Pinpoint the cell where the given text exists, returning its [X, Y] midpoint coordinate. 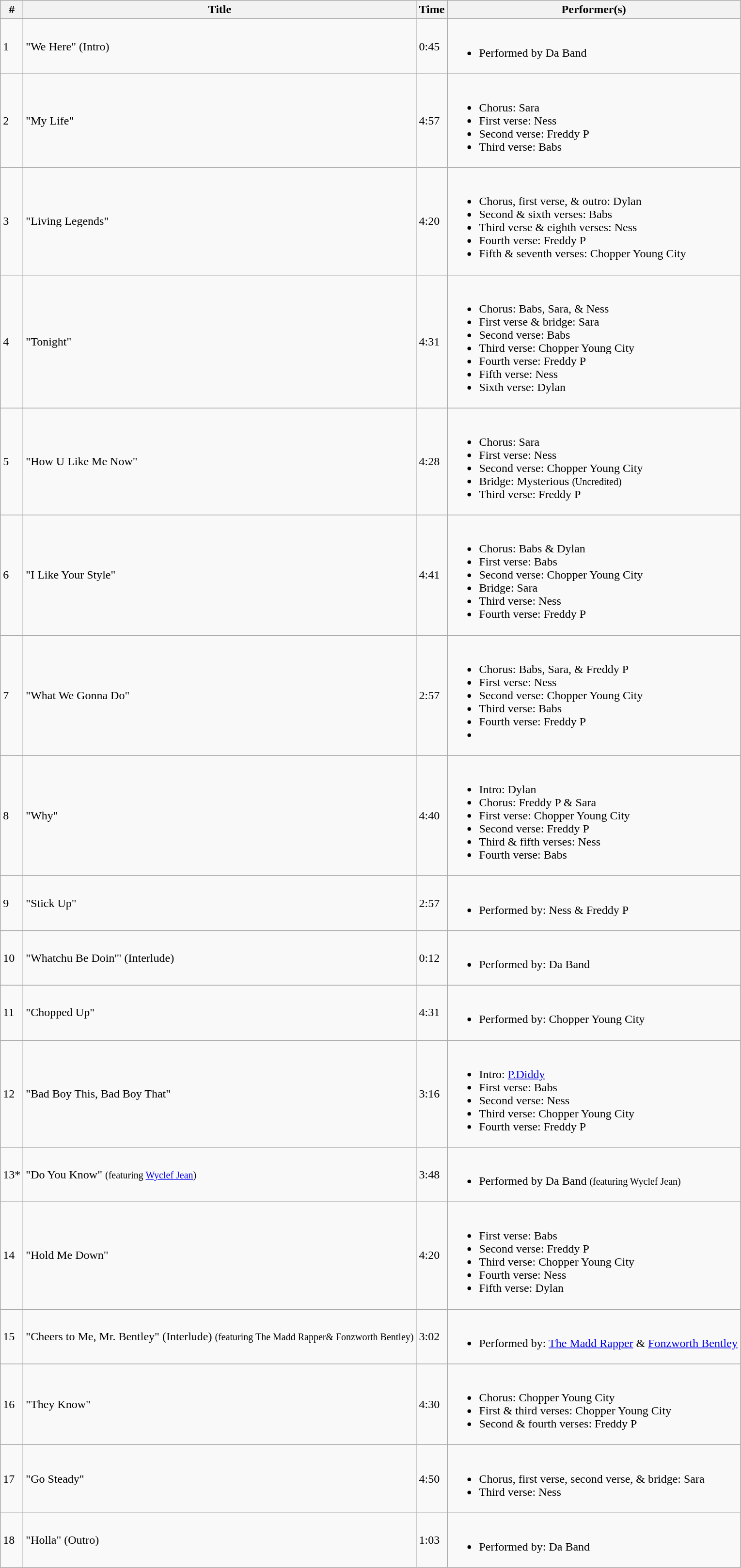
First verse: BabsSecond verse: Freddy PThird verse: Chopper Young CityFourth verse: NessFifth verse: Dylan [594, 1256]
11 [12, 1013]
# [12, 10]
"We Here" (Intro) [220, 47]
Intro: DylanChorus: Freddy P & SaraFirst verse: Chopper Young CitySecond verse: Freddy PThird & fifth verses: NessFourth verse: Babs [594, 815]
"Whatchu Be Doin'" (Interlude) [220, 957]
"What We Gonna Do" [220, 695]
Chorus: SaraFirst verse: NessSecond verse: Freddy PThird verse: Babs [594, 121]
"Chopped Up" [220, 1013]
4:57 [432, 121]
4:40 [432, 815]
0:12 [432, 957]
5 [12, 461]
"How U Like Me Now" [220, 461]
"My Life" [220, 121]
"Bad Boy This, Bad Boy That" [220, 1093]
Time [432, 10]
"Hold Me Down" [220, 1256]
17 [12, 1479]
14 [12, 1256]
Chorus: Babs, Sara, & Freddy PFirst verse: NessSecond verse: Chopper Young CityThird verse: BabsFourth verse: Freddy P [594, 695]
3:02 [432, 1336]
3:48 [432, 1175]
7 [12, 695]
Chorus: SaraFirst verse: NessSecond verse: Chopper Young CityBridge: Mysterious (Uncredited)Third verse: Freddy P [594, 461]
Chorus, first verse, second verse, & bridge: SaraThird verse: Ness [594, 1479]
4:30 [432, 1404]
"They Know" [220, 1404]
"Holla" (Outro) [220, 1540]
"Do You Know" (featuring Wyclef Jean) [220, 1175]
4 [12, 341]
"Living Legends" [220, 221]
4:41 [432, 575]
1 [12, 47]
12 [12, 1093]
Title [220, 10]
Performed by: Chopper Young City [594, 1013]
Performed by Da Band [594, 47]
Intro: P.DiddyFirst verse: BabsSecond verse: NessThird verse: Chopper Young CityFourth verse: Freddy P [594, 1093]
Performed by: The Madd Rapper & Fonzworth Bentley [594, 1336]
9 [12, 903]
15 [12, 1336]
"Go Steady" [220, 1479]
3:16 [432, 1093]
4:50 [432, 1479]
10 [12, 957]
Performed by Da Band (featuring Wyclef Jean) [594, 1175]
0:45 [432, 47]
Chorus: Chopper Young CityFirst & third verses: Chopper Young CitySecond & fourth verses: Freddy P [594, 1404]
"Tonight" [220, 341]
3 [12, 221]
18 [12, 1540]
"I Like Your Style" [220, 575]
"Stick Up" [220, 903]
"Why" [220, 815]
Chorus: Babs & DylanFirst verse: BabsSecond verse: Chopper Young CityBridge: SaraThird verse: NessFourth verse: Freddy P [594, 575]
8 [12, 815]
13* [12, 1175]
Performer(s) [594, 10]
4:28 [432, 461]
"Cheers to Me, Mr. Bentley" (Interlude) (featuring The Madd Rapper& Fonzworth Bentley) [220, 1336]
16 [12, 1404]
1:03 [432, 1540]
6 [12, 575]
Performed by: Ness & Freddy P [594, 903]
2 [12, 121]
